Locate the cell with the specified text and output its [X, Y] center coordinate. 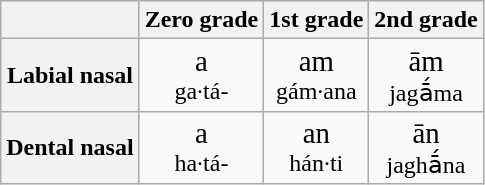
amgám·ana [316, 76]
āmjagā́ma [426, 76]
Labial nasal [70, 76]
2nd grade [426, 20]
Dental nasal [70, 148]
anhán·ti [316, 148]
aha·tá- [202, 148]
aga·tá- [202, 76]
Zero grade [202, 20]
1st grade [316, 20]
ānjaghā́na [426, 148]
